Identify which cell holds the provided text, then report its (X, Y) central coordinate. 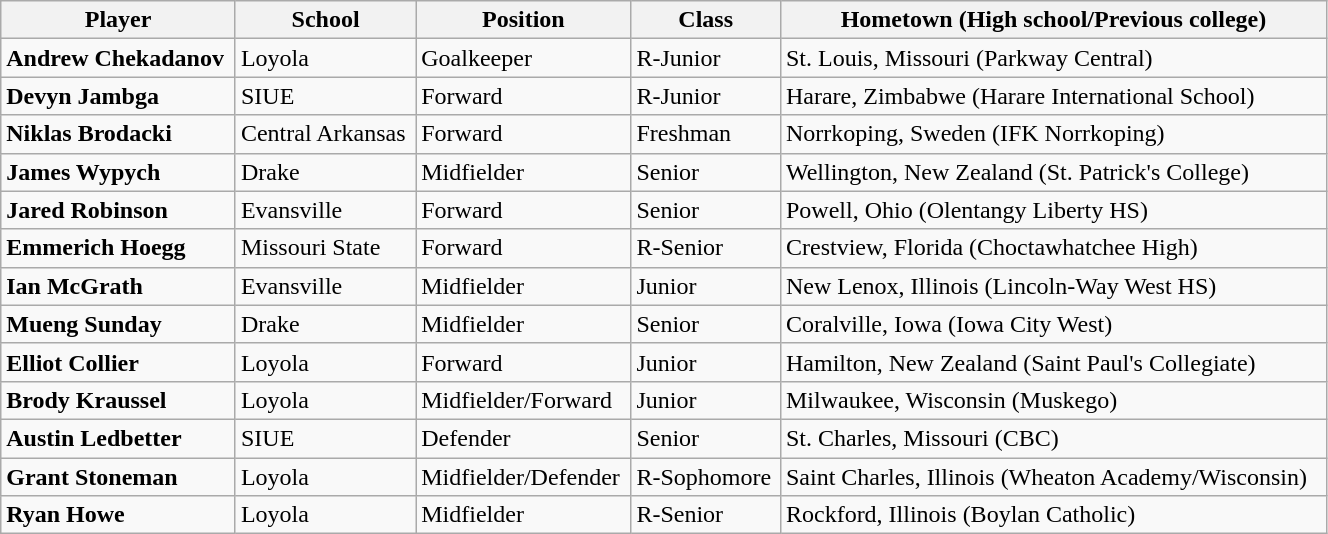
Freshman (706, 134)
R-Sophomore (706, 477)
Elliot Collier (118, 362)
Milwaukee, Wisconsin (Muskego) (1053, 400)
Midfielder/Forward (524, 400)
Ryan Howe (118, 515)
Saint Charles, Illinois (Wheaton Academy/Wisconsin) (1053, 477)
Brody Kraussel (118, 400)
Defender (524, 438)
Hometown (High school/Previous college) (1053, 20)
Andrew Chekadanov (118, 58)
Norrkoping, Sweden (IFK Norrkoping) (1053, 134)
Goalkeeper (524, 58)
St. Charles, Missouri (CBC) (1053, 438)
Position (524, 20)
Mueng Sunday (118, 324)
Missouri State (325, 248)
Harare, Zimbabwe (Harare International School) (1053, 96)
Austin Ledbetter (118, 438)
Powell, Ohio (Olentangy Liberty HS) (1053, 210)
Ian McGrath (118, 286)
Midfielder/Defender (524, 477)
Niklas Brodacki (118, 134)
Coralville, Iowa (Iowa City West) (1053, 324)
Rockford, Illinois (Boylan Catholic) (1053, 515)
St. Louis, Missouri (Parkway Central) (1053, 58)
Grant Stoneman (118, 477)
Central Arkansas (325, 134)
Player (118, 20)
New Lenox, Illinois (Lincoln-Way West HS) (1053, 286)
James Wypych (118, 172)
Hamilton, New Zealand (Saint Paul's Collegiate) (1053, 362)
Crestview, Florida (Choctawhatchee High) (1053, 248)
Class (706, 20)
Devyn Jambga (118, 96)
Wellington, New Zealand (St. Patrick's College) (1053, 172)
Jared Robinson (118, 210)
School (325, 20)
Emmerich Hoegg (118, 248)
